Pinpoint the cell where the given text exists, returning its (X, Y) midpoint coordinate. 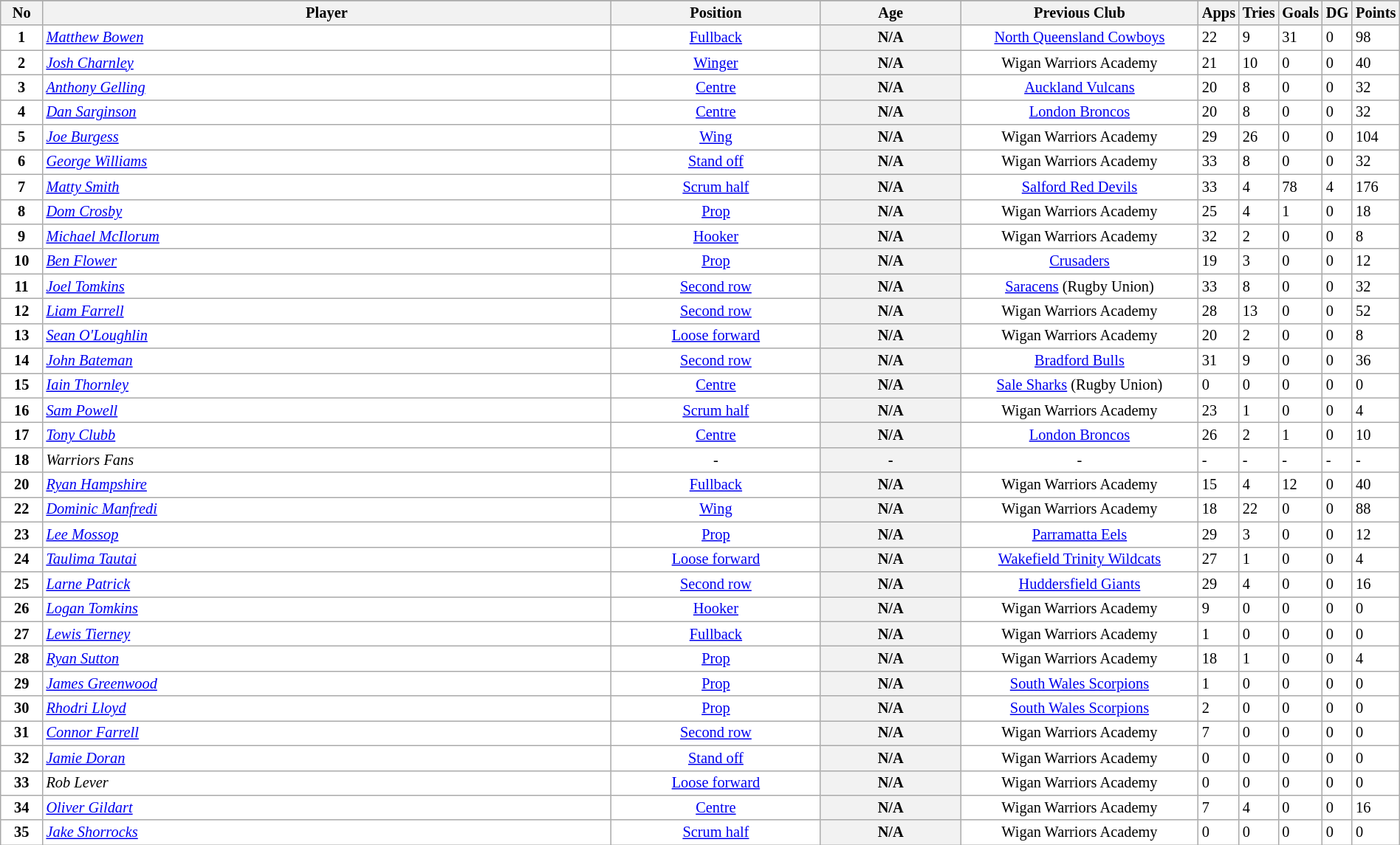
88 (1376, 509)
Lewis Tierney (327, 634)
Michael McIlorum (327, 236)
6 (22, 162)
Bradford Bulls (1080, 361)
Joel Tomkins (327, 286)
Tony Clubb (327, 435)
Sam Powell (327, 410)
78 (1300, 187)
Huddersfield Giants (1080, 584)
Matthew Bowen (327, 38)
Matty Smith (327, 187)
DG (1337, 13)
Ben Flower (327, 261)
Rob Lever (327, 783)
Logan Tomkins (327, 609)
John Bateman (327, 361)
Liam Farrell (327, 311)
Winger (716, 63)
Sean O'Loughlin (327, 336)
Saracens (Rugby Union) (1080, 286)
5 (22, 137)
James Greenwood (327, 683)
Player (327, 13)
Goals (1300, 13)
17 (22, 435)
Auckland Vulcans (1080, 87)
11 (22, 286)
Ryan Sutton (327, 658)
Jamie Doran (327, 758)
Salford Red Devils (1080, 187)
George Williams (327, 162)
Crusaders (1080, 261)
Apps (1218, 13)
98 (1376, 38)
36 (1376, 361)
35 (22, 832)
Rhodri Lloyd (327, 708)
Wakefield Trinity Wildcats (1080, 559)
52 (1376, 311)
Joe Burgess (327, 137)
North Queensland Cowboys (1080, 38)
Oliver Gildart (327, 807)
Anthony Gelling (327, 87)
176 (1376, 187)
Ryan Hampshire (327, 485)
Dan Sarginson (327, 112)
Warriors Fans (327, 460)
Dominic Manfredi (327, 509)
34 (22, 807)
Iain Thornley (327, 385)
Connor Farrell (327, 733)
Lee Mossop (327, 534)
19 (1218, 261)
Jake Shorrocks (327, 832)
Tries (1258, 13)
Larne Patrick (327, 584)
No (22, 13)
24 (22, 559)
104 (1376, 137)
14 (22, 361)
Taulima Tautai (327, 559)
30 (22, 708)
Position (716, 13)
Josh Charnley (327, 63)
Previous Club (1080, 13)
21 (1218, 63)
Parramatta Eels (1080, 534)
Sale Sharks (Rugby Union) (1080, 385)
Points (1376, 13)
Dom Crosby (327, 212)
Age (891, 13)
